Determine the [x, y] coordinate at the center of the cell enclosing the given text.  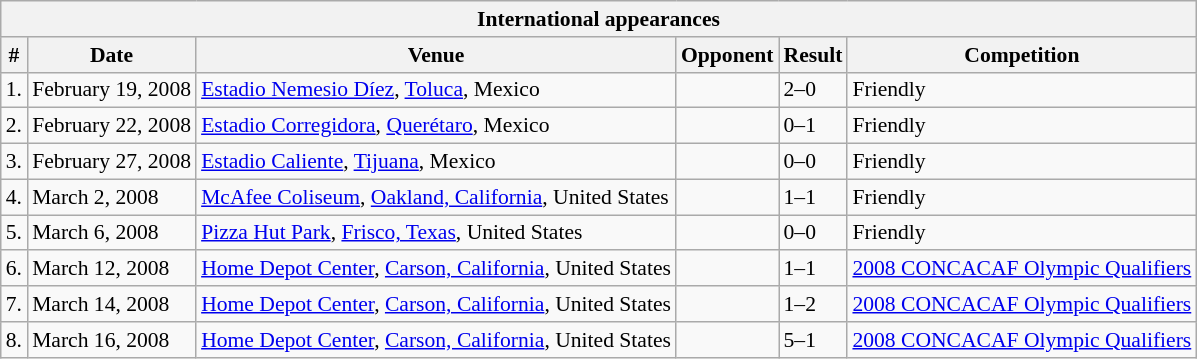
Estadio Caliente, Tijuana, Mexico [436, 162]
7. [14, 304]
March 12, 2008 [112, 269]
Opponent [728, 55]
5. [14, 233]
1. [14, 90]
Venue [436, 55]
1–2 [812, 304]
March 14, 2008 [112, 304]
0–1 [812, 126]
Pizza Hut Park, Frisco, Texas, United States [436, 233]
McAfee Coliseum, Oakland, California, United States [436, 197]
5–1 [812, 340]
March 2, 2008 [112, 197]
Estadio Corregidora, Querétaro, Mexico [436, 126]
March 16, 2008 [112, 340]
March 6, 2008 [112, 233]
International appearances [599, 19]
4. [14, 197]
8. [14, 340]
3. [14, 162]
6. [14, 269]
Competition [1022, 55]
2. [14, 126]
February 22, 2008 [112, 126]
Date [112, 55]
# [14, 55]
2–0 [812, 90]
February 27, 2008 [112, 162]
Estadio Nemesio Díez, Toluca, Mexico [436, 90]
Result [812, 55]
February 19, 2008 [112, 90]
